Capture the cell that displays the provided text and extract its [X, Y] central coordinate. 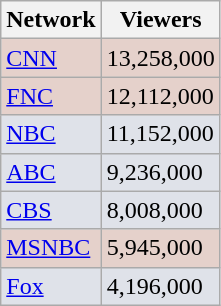
ABC [51, 172]
8,008,000 [160, 210]
FNC [51, 96]
12,112,000 [160, 96]
13,258,000 [160, 58]
9,236,000 [160, 172]
CBS [51, 210]
CNN [51, 58]
4,196,000 [160, 286]
11,152,000 [160, 134]
MSNBC [51, 248]
Fox [51, 286]
5,945,000 [160, 248]
Network [51, 20]
NBC [51, 134]
Viewers [160, 20]
